Return the [x, y] coordinate for the center point of the cell that contains the specified text.  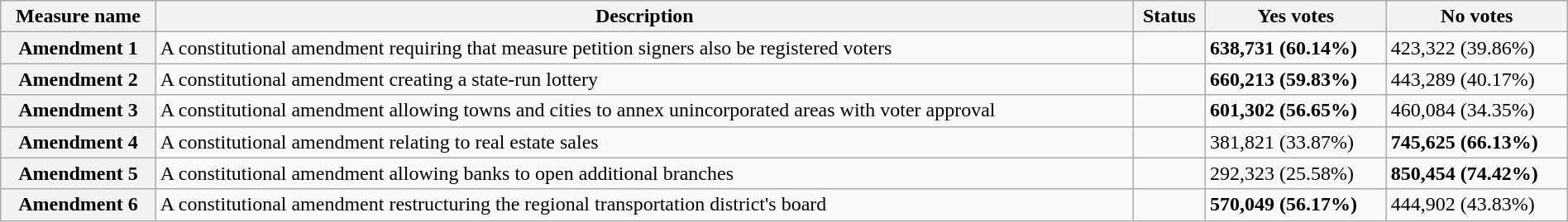
Amendment 1 [79, 48]
850,454 (74.42%) [1477, 173]
Amendment 4 [79, 142]
570,049 (56.17%) [1295, 205]
638,731 (60.14%) [1295, 48]
Amendment 5 [79, 173]
292,323 (25.58%) [1295, 173]
444,902 (43.83%) [1477, 205]
460,084 (34.35%) [1477, 111]
660,213 (59.83%) [1295, 79]
Amendment 2 [79, 79]
Amendment 3 [79, 111]
443,289 (40.17%) [1477, 79]
601,302 (56.65%) [1295, 111]
A constitutional amendment allowing banks to open additional branches [644, 173]
423,322 (39.86%) [1477, 48]
No votes [1477, 17]
A constitutional amendment relating to real estate sales [644, 142]
A constitutional amendment allowing towns and cities to annex unincorporated areas with voter approval [644, 111]
381,821 (33.87%) [1295, 142]
Amendment 6 [79, 205]
Status [1169, 17]
A constitutional amendment restructuring the regional transportation district's board [644, 205]
A constitutional amendment creating a state-run lottery [644, 79]
Description [644, 17]
745,625 (66.13%) [1477, 142]
Measure name [79, 17]
A constitutional amendment requiring that measure petition signers also be registered voters [644, 48]
Yes votes [1295, 17]
